From the cell containing the given text, extract its center point as [X, Y] coordinate. 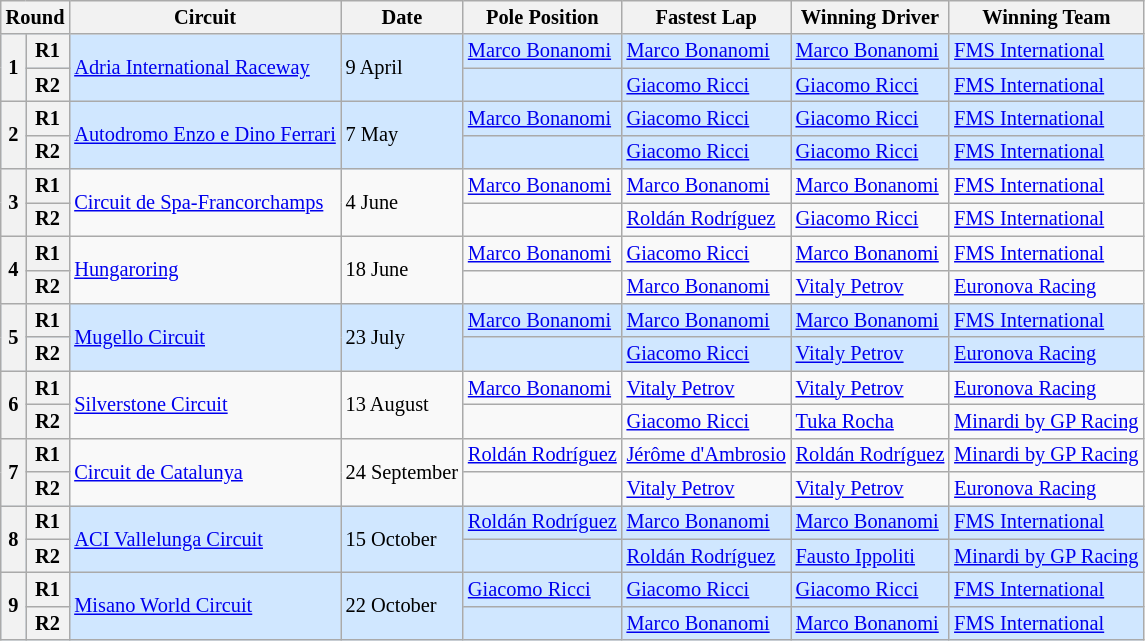
3 [14, 202]
Circuit de Spa-Francorchamps [204, 202]
7 [14, 472]
Fastest Lap [706, 17]
Circuit de Catalunya [204, 472]
Mugello Circuit [204, 336]
22 October [402, 606]
2 [14, 134]
Circuit [204, 17]
Adria International Raceway [204, 68]
9 April [402, 68]
Pole Position [542, 17]
Autodromo Enzo e Dino Ferrari [204, 134]
4 June [402, 202]
1 [14, 68]
Jérôme d'Ambrosio [706, 455]
Round [36, 17]
Fausto Ippoliti [870, 556]
18 June [402, 270]
7 May [402, 134]
Misano World Circuit [204, 606]
Winning Driver [870, 17]
Tuka Rocha [870, 421]
Date [402, 17]
5 [14, 336]
6 [14, 404]
8 [14, 538]
Silverstone Circuit [204, 404]
13 August [402, 404]
Winning Team [1046, 17]
4 [14, 270]
15 October [402, 538]
23 July [402, 336]
24 September [402, 472]
Hungaroring [204, 270]
9 [14, 606]
ACI Vallelunga Circuit [204, 538]
